Detect which cell encompasses the target text, then output its (x, y) center coordinate. 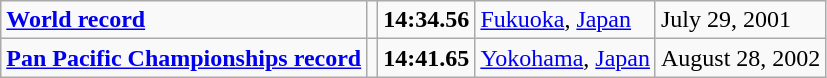
July 29, 2001 (740, 20)
14:41.65 (426, 58)
Pan Pacific Championships record (184, 58)
Yokohama, Japan (566, 58)
August 28, 2002 (740, 58)
14:34.56 (426, 20)
World record (184, 20)
Fukuoka, Japan (566, 20)
